Capture the cell that displays the provided text and extract its [x, y] central coordinate. 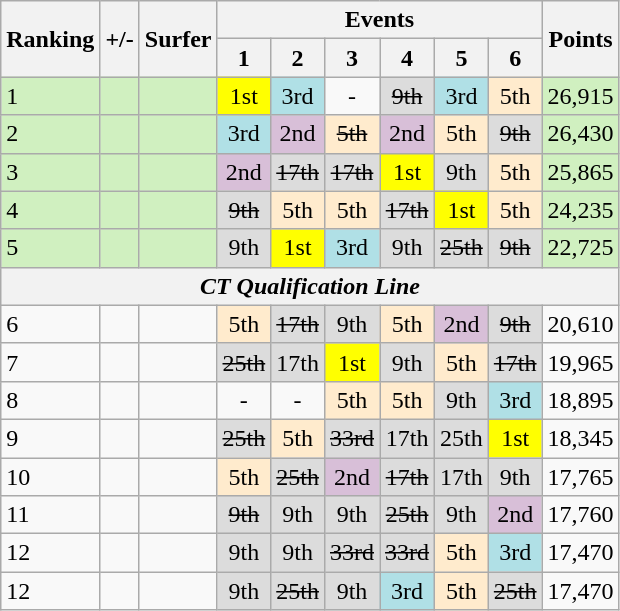
+/- [120, 39]
Ranking [50, 39]
24,235 [580, 210]
26,915 [580, 96]
7 [50, 362]
20,610 [580, 324]
26,430 [580, 134]
Events [380, 20]
10 [50, 477]
11 [50, 515]
18,895 [580, 400]
Points [580, 39]
19,965 [580, 362]
22,725 [580, 248]
18,345 [580, 438]
8 [50, 400]
CT Qualification Line [310, 286]
25,865 [580, 172]
17,765 [580, 477]
9 [50, 438]
Surfer [178, 39]
17,760 [580, 515]
